Determine the (x, y) coordinate at the center of the cell enclosing the given text.  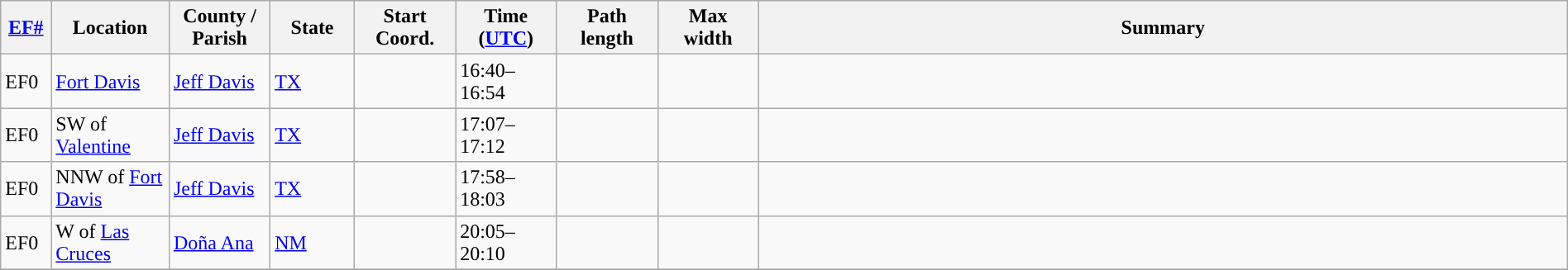
16:40–16:54 (506, 81)
17:07–17:12 (506, 135)
W of Las Cruces (111, 243)
Summary (1163, 28)
20:05–20:10 (506, 243)
Location (111, 28)
Doña Ana (219, 243)
17:58–18:03 (506, 188)
NNW of Fort Davis (111, 188)
NM (313, 243)
Path length (607, 28)
County / Parish (219, 28)
Start Coord. (404, 28)
Max width (708, 28)
Time (UTC) (506, 28)
EF# (26, 28)
SW of Valentine (111, 135)
State (313, 28)
Fort Davis (111, 81)
